Find where the given text appears and provide that cell's center as [X, Y] coordinate. 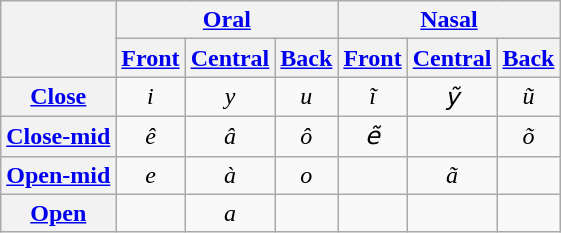
Nasal [449, 20]
a [230, 213]
ũ [528, 97]
ê [150, 136]
ô [306, 136]
õ [528, 136]
ẽ [372, 136]
y [230, 97]
â [230, 136]
ã [452, 175]
ỹ [452, 97]
Close-mid [58, 136]
u [306, 97]
i [150, 97]
Close [58, 97]
o [306, 175]
Open [58, 213]
à [230, 175]
Oral [227, 20]
Open-mid [58, 175]
ĩ [372, 97]
e [150, 175]
